Scan for the cell matching the given text and deliver its [x, y] coordinate at center. 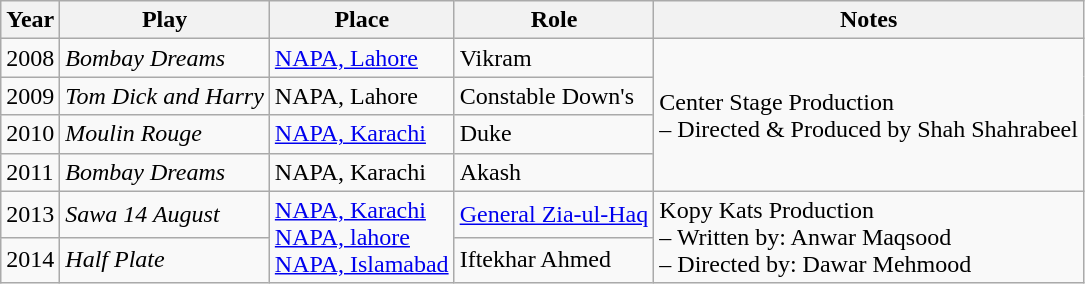
Role [554, 20]
Notes [869, 20]
Tom Dick and Harry [165, 96]
Moulin Rouge [165, 134]
Center Stage Production – Directed & Produced by Shah Shahrabeel [869, 115]
Kopy Kats Production – Written by: Anwar Maqsood – Directed by: Dawar Mehmood [869, 237]
2008 [30, 58]
2010 [30, 134]
NAPA, Karachi NAPA, lahoreNAPA, Islamabad [362, 237]
Year [30, 20]
Constable Down's [554, 96]
General Zia-ul-Haq [554, 214]
Place [362, 20]
Play [165, 20]
Half Plate [165, 260]
Vikram [554, 58]
2014 [30, 260]
Duke [554, 134]
2009 [30, 96]
Akash [554, 172]
Iftekhar Ahmed [554, 260]
Sawa 14 August [165, 214]
2013 [30, 214]
2011 [30, 172]
